Search for the cell housing the specified text and yield its [X, Y] center coordinate. 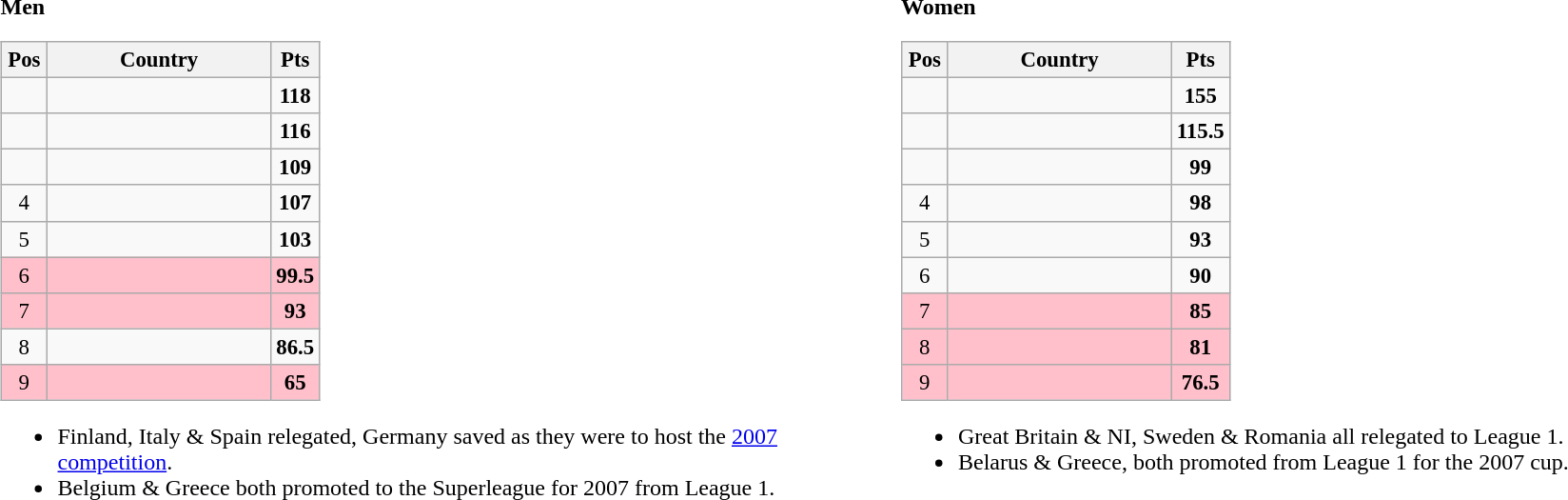
107 [295, 203]
90 [1201, 275]
98 [1201, 203]
115.5 [1201, 131]
109 [295, 168]
118 [295, 96]
85 [1201, 310]
65 [295, 382]
81 [1201, 347]
76.5 [1201, 382]
155 [1201, 96]
99 [1201, 168]
86.5 [295, 347]
99.5 [295, 275]
116 [295, 131]
103 [295, 239]
